Locate the cell with the specified text and output its (X, Y) center coordinate. 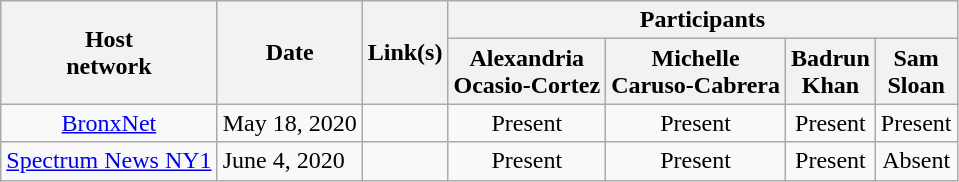
June 4, 2020 (290, 161)
Spectrum News NY1 (109, 161)
Absent (916, 161)
Participants (702, 20)
Date (290, 52)
Hostnetwork (109, 52)
AlexandriaOcasio-Cortez (527, 72)
BadrunKhan (831, 72)
Link(s) (405, 52)
SamSloan (916, 72)
BronxNet (109, 123)
MichelleCaruso-Cabrera (696, 72)
May 18, 2020 (290, 123)
